Extract the [X, Y] coordinate from the center of the cell holding the provided text.  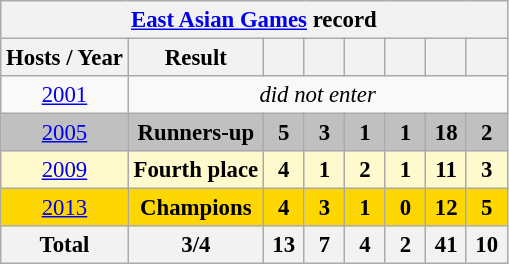
did not enter [318, 95]
2013 [64, 208]
Hosts / Year [64, 58]
Total [64, 245]
2009 [64, 170]
2005 [64, 133]
2001 [64, 95]
East Asian Games record [254, 20]
18 [446, 133]
10 [486, 245]
12 [446, 208]
13 [284, 245]
Runners-up [196, 133]
Result [196, 58]
3/4 [196, 245]
7 [324, 245]
Fourth place [196, 170]
41 [446, 245]
Champions [196, 208]
11 [446, 170]
0 [406, 208]
